Identify which cell holds the provided text, then report its [x, y] central coordinate. 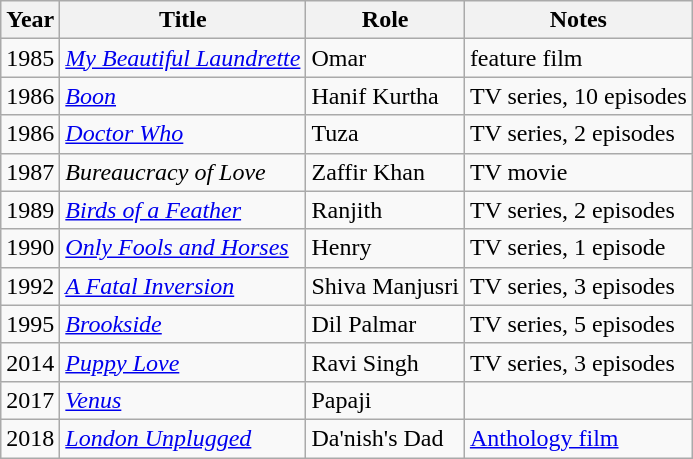
Henry [385, 248]
Only Fools and Horses [183, 248]
Da'nish's Dad [385, 438]
Anthology film [578, 438]
Dil Palmar [385, 324]
Brookside [183, 324]
Doctor Who [183, 134]
My Beautiful Laundrette [183, 58]
Year [30, 20]
TV series, 5 episodes [578, 324]
Venus [183, 400]
TV series, 10 episodes [578, 96]
Tuza [385, 134]
1990 [30, 248]
Boon [183, 96]
Ravi Singh [385, 362]
Notes [578, 20]
1987 [30, 172]
Bureaucracy of Love [183, 172]
2017 [30, 400]
Omar [385, 58]
Birds of a Feather [183, 210]
TV series, 1 episode [578, 248]
Title [183, 20]
A Fatal Inversion [183, 286]
TV movie [578, 172]
Hanif Kurtha [385, 96]
Puppy Love [183, 362]
Papaji [385, 400]
Zaffir Khan [385, 172]
London Unplugged [183, 438]
1992 [30, 286]
1985 [30, 58]
1995 [30, 324]
Role [385, 20]
Ranjith [385, 210]
Shiva Manjusri [385, 286]
2014 [30, 362]
feature film [578, 58]
1989 [30, 210]
2018 [30, 438]
